Output the [X, Y] coordinate of the center of the cell containing the given text.  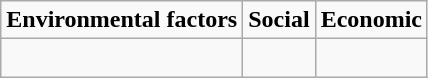
Environmental factors [122, 20]
Social [279, 20]
Economic [371, 20]
